Extract the (X, Y) coordinate from the center of the cell holding the provided text.  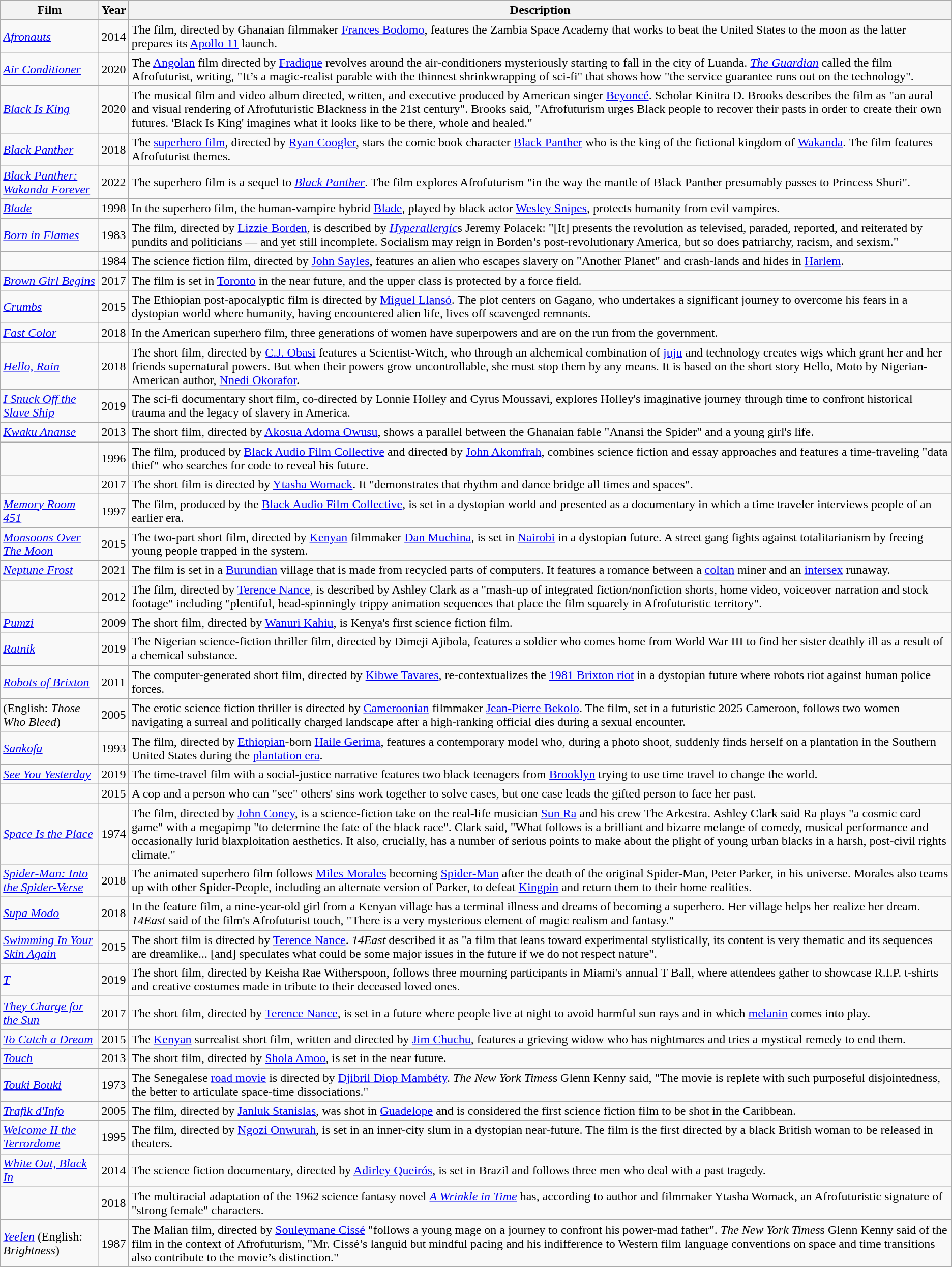
1983 (114, 235)
Hello, Rain (50, 366)
White Out, Black In (50, 1170)
The time-travel film with a social-justice narrative features two black teenagers from Brooklyn trying to use time travel to change the world. (540, 774)
Trafik d'Info (50, 1111)
Welcome II the Terrordome (50, 1137)
2012 (114, 596)
Memory Room 451 (50, 511)
Kwaku Ananse (50, 432)
Neptune Frost (50, 570)
(English: Those Who Bleed) (50, 715)
Robots of Brixton (50, 682)
A cop and a person who can "see" others' sins work together to solve cases, but one case leads the gifted person to face her past. (540, 793)
To Catch a Dream (50, 1039)
Blade (50, 209)
Black Panther: Wakanda Forever (50, 182)
The science fiction film, directed by John Sayles, features an alien who escapes slavery on "Another Planet" and crash-lands and hides in Harlem. (540, 261)
I Snuck Off the Slave Ship (50, 406)
1996 (114, 459)
Monsoons Over The Moon (50, 544)
The short film is directed by Ytasha Womack. It "demonstrates that rhythm and dance bridge all times and spaces". (540, 485)
Ratnik (50, 649)
Born in Flames (50, 235)
The film is set in Toronto in the near future, and the upper class is protected by a force field. (540, 280)
1974 (114, 834)
The science fiction documentary, directed by Adirley Queirós, is set in Brazil and follows three men who deal with a past tragedy. (540, 1170)
1995 (114, 1137)
In the superhero film, the human-vampire hybrid Blade, played by black actor Wesley Snipes, protects humanity from evil vampires. (540, 209)
Fast Color (50, 333)
They Charge for the Sun (50, 1013)
1997 (114, 511)
Description (540, 10)
Supa Modo (50, 914)
Brown Girl Begins (50, 280)
1987 (114, 1243)
See You Yesterday (50, 774)
Year (114, 10)
Sankofa (50, 748)
1998 (114, 209)
The short film, directed by Shola Amoo, is set in the near future. (540, 1058)
Afronauts (50, 37)
Touki Bouki (50, 1084)
Black Panther (50, 150)
Crumbs (50, 306)
Pumzi (50, 623)
1984 (114, 261)
Space Is the Place (50, 834)
Touch (50, 1058)
The film, directed by Janluk Stanislas, was shot in Guadelope and is considered the first science fiction film to be shot in the Caribbean. (540, 1111)
2022 (114, 182)
The short film, directed by Akosua Adoma Owusu, shows a parallel between the Ghanaian fable "Anansi the Spider" and a young girl's life. (540, 432)
The short film, directed by Wanuri Kahiu, is Kenya's first science fiction film. (540, 623)
1973 (114, 1084)
Film (50, 10)
2011 (114, 682)
2009 (114, 623)
Spider-Man: Into the Spider-Verse (50, 881)
1993 (114, 748)
Black Is King (50, 109)
Yeelen (English: Brightness) (50, 1243)
In the American superhero film, three generations of women have superpowers and are on the run from the government. (540, 333)
Swimming In Your Skin Again (50, 947)
Air Conditioner (50, 69)
2021 (114, 570)
T (50, 980)
